Pinpoint the cell where the given text exists, returning its [x, y] midpoint coordinate. 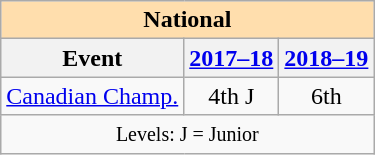
Canadian Champ. [92, 96]
Event [92, 58]
2017–18 [232, 58]
National [188, 20]
6th [326, 96]
4th J [232, 96]
2018–19 [326, 58]
Levels: J = Junior [188, 134]
